Locate the cell with the specified text and output its [X, Y] center coordinate. 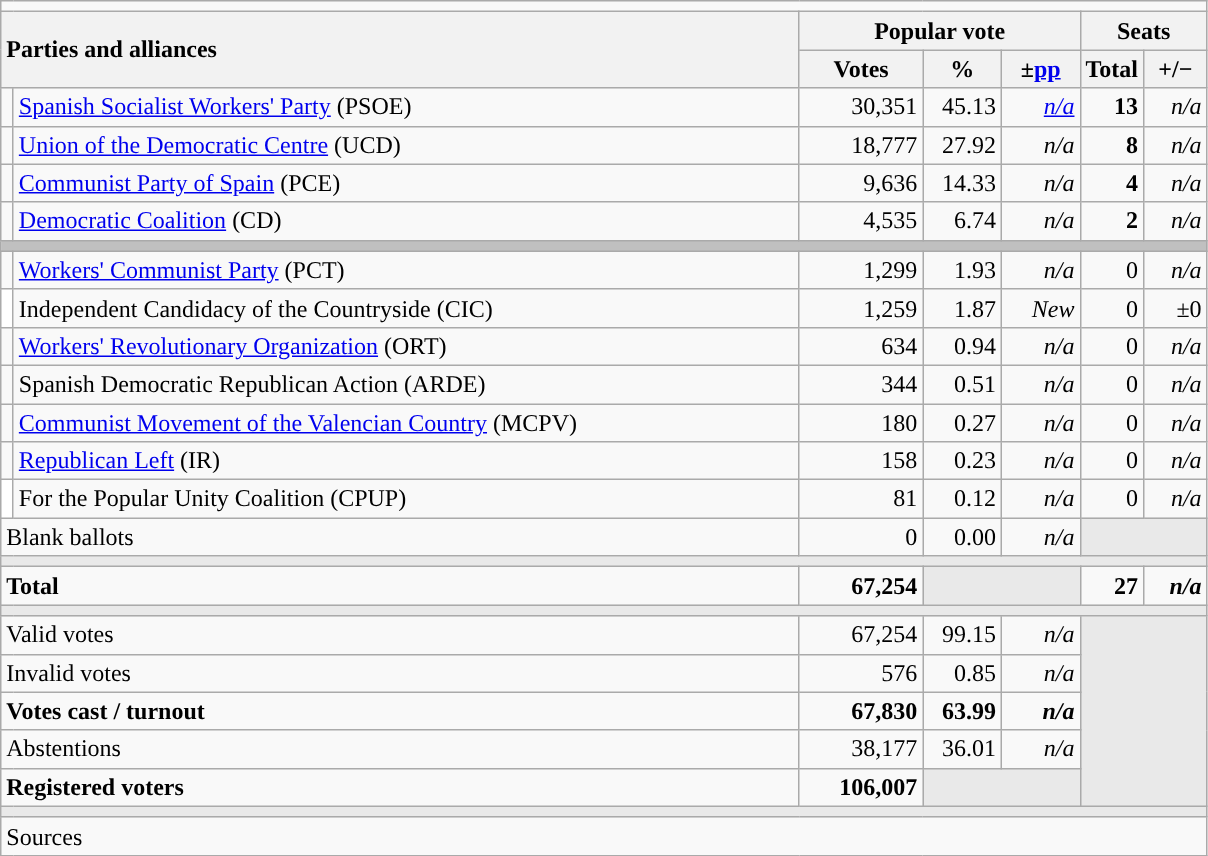
13 [1112, 107]
9,636 [861, 183]
Seats [1144, 31]
+/− [1176, 69]
67,830 [861, 711]
4 [1112, 183]
0.00 [962, 537]
Parties and alliances [400, 50]
Independent Candidacy of the Countryside (CIC) [406, 308]
1.93 [962, 270]
1,259 [861, 308]
27.92 [962, 145]
106,007 [861, 787]
Votes [861, 69]
1,299 [861, 270]
99.15 [962, 635]
Sources [604, 836]
Blank ballots [400, 537]
344 [861, 384]
Spanish Democratic Republican Action (ARDE) [406, 384]
0.27 [962, 423]
Workers' Communist Party (PCT) [406, 270]
2 [1112, 221]
±pp [1040, 69]
634 [861, 346]
158 [861, 461]
27 [1112, 586]
4,535 [861, 221]
0.94 [962, 346]
0.23 [962, 461]
1.87 [962, 308]
Valid votes [400, 635]
For the Popular Unity Coalition (CPUP) [406, 499]
Abstentions [400, 749]
0.12 [962, 499]
Republican Left (IR) [406, 461]
New [1040, 308]
30,351 [861, 107]
180 [861, 423]
Invalid votes [400, 673]
18,777 [861, 145]
±0 [1176, 308]
Popular vote [940, 31]
45.13 [962, 107]
63.99 [962, 711]
36.01 [962, 749]
Communist Party of Spain (PCE) [406, 183]
Registered voters [400, 787]
14.33 [962, 183]
81 [861, 499]
Democratic Coalition (CD) [406, 221]
Workers' Revolutionary Organization (ORT) [406, 346]
38,177 [861, 749]
% [962, 69]
Communist Movement of the Valencian Country (MCPV) [406, 423]
6.74 [962, 221]
576 [861, 673]
0.51 [962, 384]
8 [1112, 145]
Union of the Democratic Centre (UCD) [406, 145]
Votes cast / turnout [400, 711]
Spanish Socialist Workers' Party (PSOE) [406, 107]
0.85 [962, 673]
